Output the [x, y] coordinate of the center of the cell containing the given text.  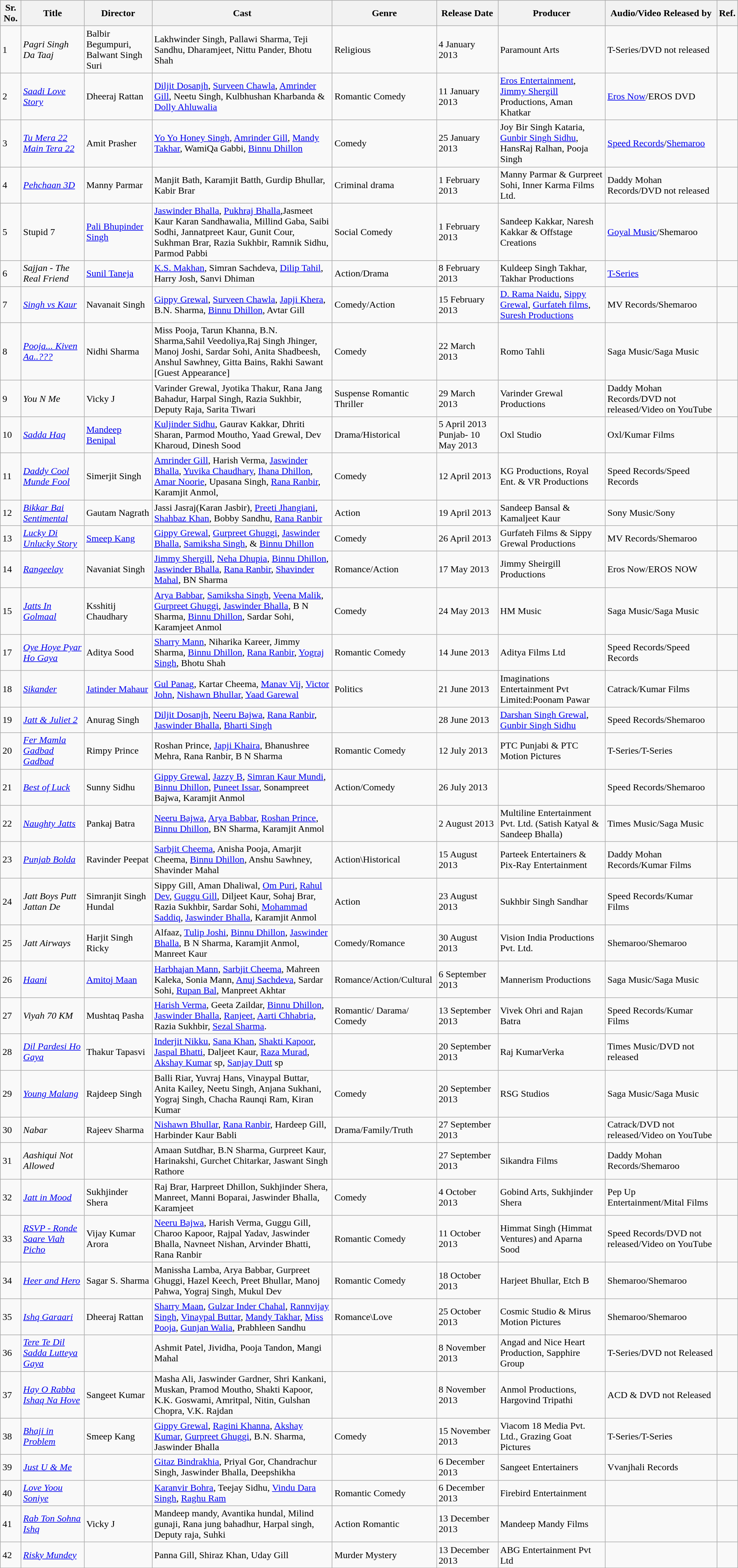
22 [11, 823]
T-Series/DVD not released [661, 50]
34 [11, 1281]
Balli Riar, Yuvraj Hans, Vinaypal Buttar, Anita Kailey, Neetu Singh, Anjana Sukhani, Yograj Singh, Chacha Raunqi Ram, Kiran Kumar [242, 1094]
Murder Mystery [384, 1555]
Sarbjit Cheema, Anisha Pooja, Amarjit Cheema, Binnu Dhillon, Anshu Sawhney, Shavinder Mahal [242, 860]
Navaniat Singh [118, 569]
Pagri Singh Da Taaj [52, 50]
Sandeep Kakkar, Naresh Kakkar & Offstage Creations [552, 232]
Diljit Dosanjh, Neeru Bajwa, Rana Ranbir, Jaswinder Bhalla, Bharti Singh [242, 720]
10 [11, 435]
Oxl Studio [552, 435]
12 [11, 513]
Gippy Grewal, Ragini Khanna, Akshay Kumar, Gurpreet Ghuggi, B.N. Sharma, Jaswinder Bhalla [242, 1436]
Eros Now/EROS NOW [661, 569]
Balbir Begumpuri, Balwant Singh Suri [118, 50]
Jatt Boys Putt Jattan De [52, 902]
Darshan Singh Grewal, Gunbir Singh Sidhu [552, 720]
Sharry Maan, Gulzar Inder Chahal, Rannvijay Singh, Vinaypal Buttar, Mandy Takhar, Miss Pooja, Gunjan Walia, Prabhleen Sandhu [242, 1317]
Manny Parmar & Gurpreet Sohi, Inner Karma Films Ltd. [552, 185]
Genre [384, 13]
27 [11, 1015]
6 September 2013 [467, 979]
Gul Panag, Kartar Cheema, Manav Vij, Victor John, Nishawn Bhullar, Yaad Garewal [242, 689]
Tu Mera 22 Main Tera 22 [52, 144]
Masha Ali, Jaswinder Gardner, Shri Kankani, Muskan, Pramod Moutho, Shakti Kapoor, K.K. Goswami, Amritpal, Nitin, Gulshan Chopra, V.K. Rajdan [242, 1394]
Joy Bir Singh Kataria, Gunbir Singh Sidhu, HansRaj Ralhan, Pooja Singh [552, 144]
28 [11, 1052]
Eros Now/EROS DVD [661, 96]
33 [11, 1239]
35 [11, 1317]
Gippy Grewal, Surveen Chawla, Japji Khera, B.N. Sharma, Binnu Dhillon, Avtar Gill [242, 304]
Pankaj Batra [118, 823]
Varinder Grewal, Jyotika Thakur, Rana Jang Bahadur, Harpal Singh, Razia Sukhbir, Deputy Raja, Sarita Tiwari [242, 398]
Aditya Films Ltd [552, 653]
Mushtaq Pasha [118, 1015]
Vvanjhali Records [661, 1467]
4 [11, 185]
Comedy/Romance [384, 943]
Nabar [52, 1130]
Mandeep mandy, Avantika hundal, Milind gunaji, Rana jung bahadhur, Harpal singh, Deputy raja, Suhki [242, 1524]
Jatinder Mahaur [118, 689]
Harbhajan Mann, Sarbjit Cheema, Mahreen Kaleka, Sonia Mann, Anuj Sachdeva, Sardar Sohi, Rupan Bal, Manpreet Akhtar [242, 979]
Pep Up Entertainment/Mital Films [661, 1197]
KG Productions, Royal Ent. & VR Productions [552, 476]
Sr. No. [11, 13]
Ksshitij Chaudhary [118, 611]
Aashiqui Not Allowed [52, 1161]
Romance/Action [384, 569]
Fer Mamla Gadbad Gadbad [52, 751]
26 July 2013 [467, 787]
Religious [384, 50]
22 March 2013 [467, 351]
Arya Babbar, Samiksha Singh, Veena Malik, Gurpreet Ghuggi, Jaswinder Bhalla, B N Sharma, Binnu Dhillon, Sardar Sohi, Karamjeet Anmol [242, 611]
Gautam Nagrath [118, 513]
Eros Entertainment, Jimmy Shergill Productions, Aman Khatkar [552, 96]
37 [11, 1394]
Inderjit Nikku, Sana Khan, Shakti Kapoor, Jaspal Bhatti, Daljeet Kaur, Raza Murad, Akshay Kumar sp, Sanjay Dutt sp [242, 1052]
31 [11, 1161]
Jatts In Golmaal [52, 611]
Gippy Grewal, Jazzy B, Simran Kaur Mundi, Binnu Dhillon, Puneet Issar, Sonampreet Bajwa, Karamjit Anmol [242, 787]
Nidhi Sharma [118, 351]
Harjeet Bhullar, Etch B [552, 1281]
21 June 2013 [467, 689]
Catrack/DVD not released/Video on YouTube [661, 1130]
Director [118, 13]
Simerjit Singh [118, 476]
13 September 2013 [467, 1015]
Action Romantic [384, 1524]
Thakur Tapasvi [118, 1052]
Raj KumarVerka [552, 1052]
12 April 2013 [467, 476]
Lucky Di Unlucky Story [52, 539]
2 [11, 96]
17 May 2013 [467, 569]
Cosmic Studio & Mirus Motion Pictures [552, 1317]
Manissha Lamba, Arya Babbar, Gurpreet Ghuggi, Hazel Keech, Preet Bhullar, Manoj Pahwa, Yograj Singh, Mukul Dev [242, 1281]
Times Music/DVD not released [661, 1052]
Dil Pardesi Ho Gaya [52, 1052]
HM Music [552, 611]
8 February 2013 [467, 274]
Navanait Singh [118, 304]
18 October 2013 [467, 1281]
Goyal Music/Shemaroo [661, 232]
17 [11, 653]
25 [11, 943]
4 October 2013 [467, 1197]
26 April 2013 [467, 539]
14 [11, 569]
42 [11, 1555]
36 [11, 1353]
Mandeep Benipal [118, 435]
Sandeep Bansal & Kamaljeet Kaur [552, 513]
Angad and Nice Heart Production, Sapphire Group [552, 1353]
RSVP - Ronde Saare Viah Picho [52, 1239]
Sangeet Entertainers [552, 1467]
Daddy Mohan Records/DVD not released [661, 185]
2 August 2013 [467, 823]
Neeru Bajwa, Harish Verma, Guggu Gill, Charoo Kapoor, Rajpal Yadav, Jaswinder Bhalla, Navneet Nishan, Arvinder Bhatti, Rana Ranbir [242, 1239]
Ishq Garaari [52, 1317]
19 April 2013 [467, 513]
Rajeev Sharma [118, 1130]
Harjit Singh Ricky [118, 943]
26 [11, 979]
Amitoj Maan [118, 979]
Sunil Taneja [118, 274]
Mandeep Mandy Films [552, 1524]
Gippy Grewal, Gurpreet Ghuggi, Jaswinder Bhalla, Samiksha Singh, & Binnu Dhillon [242, 539]
29 [11, 1094]
Daddy Cool Munde Fool [52, 476]
19 [11, 720]
Sikander [52, 689]
Raj Brar, Harpreet Dhillon, Sukhjinder Shera, Manreet, Manni Boparai, Jaswinder Bhalla, Karamjeet [242, 1197]
Sadda Haq [52, 435]
Gitaz Bindrakhia, Priyal Gor, Chandrachur Singh, Jaswinder Bhalla, Deepshikha [242, 1467]
25 January 2013 [467, 144]
Jatt in Mood [52, 1197]
Rangeelay [52, 569]
14 June 2013 [467, 653]
Jatt Airways [52, 943]
Oxl/Kumar Films [661, 435]
Rajdeep Singh [118, 1094]
Ashmit Patel, Jividha, Pooja Tandon, Mangi Mahal [242, 1353]
D. Rama Naidu, Sippy Grewal, Gurfateh films, Suresh Productions [552, 304]
Bikkar Bai Sentimental [52, 513]
T-Series [661, 274]
Bhaji in Problem [52, 1436]
Karanvir Bohra, Teejay Sidhu, Vindu Dara Singh, Raghu Ram [242, 1493]
T-Series/DVD not Released [661, 1353]
Amit Prasher [118, 144]
Parteek Entertainers & Pix-Ray Entertainment [552, 860]
Speed Records/DVD not released/Video on YouTube [661, 1239]
Sagar S. Sharma [118, 1281]
1 [11, 50]
Varinder Grewal Productions [552, 398]
Ref. [727, 13]
18 [11, 689]
Multiline Entertainment Pvt. Ltd. (Satish Katyal & Sandeep Bhalla) [552, 823]
5 [11, 232]
21 [11, 787]
Vivek Ohri and Rajan Batra [552, 1015]
Diljit Dosanjh, Surveen Chawla, Amrinder Gill, Neetu Singh, Kulbhushan Kharbanda & Dolly Ahluwalia [242, 96]
29 March 2013 [467, 398]
Oye Hoye Pyar Ho Gaya [52, 653]
Producer [552, 13]
Vijay Kumar Arora [118, 1239]
Sikandra Films [552, 1161]
You N Me [52, 398]
Daddy Mohan Records/Kumar Films [661, 860]
Nishawn Bhullar, Rana Ranbir, Hardeep Gill, Harbinder Kaur Babli [242, 1130]
Romance/Action/Cultural [384, 979]
Daddy Mohan Records/DVD not released/Video on YouTube [661, 398]
Mannerism Productions [552, 979]
Kuljinder Sidhu, Gaurav Kakkar, Dhriti Sharan, Parmod Moutho, Yaad Grewal, Dev Kharoud, Dinesh Sood [242, 435]
Jimmy Shergill, Neha Dhupia, Binnu Dhillon, Jaswinder Bhalla, Rana Ranbir, Shavinder Mahal, BN Sharma [242, 569]
Action/Comedy [384, 787]
Sangeet Kumar [118, 1394]
15 February 2013 [467, 304]
Alfaaz, Tulip Joshi, Binnu Dhillon, Jaswinder Bhalla, B N Sharma, Karamjit Anmol, Manreet Kaur [242, 943]
Pali Bhupinder Singh [118, 232]
Anmol Productions, Hargovind Tripathi [552, 1394]
Just U & Me [52, 1467]
11 January 2013 [467, 96]
Jatt & Juliet 2 [52, 720]
Tere Te Dil Sadda Lutteya Gaya [52, 1353]
24 May 2013 [467, 611]
Manny Parmar [118, 185]
23 [11, 860]
Catrack/Kumar Films [661, 689]
ABG Entertainment Pvt Ltd [552, 1555]
Harish Verma, Geeta Zaildar, Binnu Dhillon, Jaswinder Bhalla, Ranjeet, Aarti Chhabria, Razia Sukhbir, Sezal Sharma. [242, 1015]
Best of Luck [52, 787]
Rimpy Prince [118, 751]
Drama/Family/Truth [384, 1130]
Suspense Romantic Thriller [384, 398]
8 [11, 351]
Amrinder Gill, Harish Verma, Jaswinder Bhalla, Yuvika Chaudhary, Ihana Dhillon, Amar Noorie, Upasana Singh, Rana Ranbir, Karamjit Anmol, [242, 476]
Romantic/ Darama/ Comedy [384, 1015]
Drama/Historical [384, 435]
30 August 2013 [467, 943]
Rab Ton Sohna Ishq [52, 1524]
41 [11, 1524]
32 [11, 1197]
Ravinder Peepat [118, 860]
Naughty Jatts [52, 823]
Viyah 70 KM [52, 1015]
RSG Studios [552, 1094]
20 [11, 751]
Title [52, 13]
Daddy Mohan Records/Shemaroo [661, 1161]
Sony Music/Sony [661, 513]
Roshan Prince, Japji Khaira, Bhanushree Mehra, Rana Ranbir, B N Sharma [242, 751]
15 [11, 611]
Heer and Hero [52, 1281]
Risky Mundey [52, 1555]
Amaan Sutdhar, B.N Sharma, Gurpreet Kaur, Harinakshi, Gurchet Chitarkar, Jaswant Singh Rathore [242, 1161]
Sajjan - The Real Friend [52, 274]
Politics [384, 689]
Vision India Productions Pvt. Ltd. [552, 943]
Sukhbir Singh Sandhar [552, 902]
13 [11, 539]
Sunny Sidhu [118, 787]
Kuldeep Singh Takhar, Takhar Productions [552, 274]
39 [11, 1467]
38 [11, 1436]
Criminal drama [384, 185]
Sukhjinder Shera [118, 1197]
11 [11, 476]
Action\Historical [384, 860]
Pooja... Kiven Aa..??? [52, 351]
Firebird Entertainment [552, 1493]
Release Date [467, 13]
Viacom 18 Media Pvt. Ltd., Grazing Goat Pictures [552, 1436]
Sharry Mann, Niharika Kareer, Jimmy Sharma, Binnu Dhillon, Rana Ranbir, Yograj Singh, Bhotu Shah [242, 653]
Comedy/Action [384, 304]
5 April 2013 Punjab- 10 May 2013 [467, 435]
3 [11, 144]
ACD & DVD not Released [661, 1394]
25 October 2013 [467, 1317]
Action/Drama [384, 274]
11 October 2013 [467, 1239]
Imaginations Entertainment Pvt Limited:Poonam Pawar [552, 689]
Gurfateh Films & Sippy Grewal Productions [552, 539]
23 August 2013 [467, 902]
Haani [52, 979]
Panna Gill, Shiraz Khan, Uday Gill [242, 1555]
Stupid 7 [52, 232]
Audio/Video Released by [661, 13]
Singh vs Kaur [52, 304]
Jimmy Sheirgill Productions [552, 569]
Punjab Bolda [52, 860]
9 [11, 398]
28 June 2013 [467, 720]
6 [11, 274]
40 [11, 1493]
15 August 2013 [467, 860]
12 July 2013 [467, 751]
Lakhwinder Singh, Pallawi Sharma, Teji Sandhu, Dharamjeet, Nittu Pander, Bhotu Shah [242, 50]
Social Comedy [384, 232]
Cast [242, 13]
Himmat Singh (Himmat Ventures) and Aparna Sood [552, 1239]
Gobind Arts, Sukhjinder Shera [552, 1197]
7 [11, 304]
PTC Punjabi & PTC Motion Pictures [552, 751]
4 January 2013 [467, 50]
Paramount Arts [552, 50]
Pehchaan 3D [52, 185]
Manjit Bath, Karamjit Batth, Gurdip Bhullar, Kabir Brar [242, 185]
Simranjit Singh Hundal [118, 902]
Anurag Singh [118, 720]
24 [11, 902]
Neeru Bajwa, Arya Babbar, Roshan Prince, Binnu Dhillon, BN Sharma, Karamjit Anmol [242, 823]
Aditya Sood [118, 653]
Romo Tahli [552, 351]
Young Malang [52, 1094]
Jassi Jasraj(Karan Jasbir), Preeti Jhangiani, Shahbaz Khan, Bobby Sandhu, Rana Ranbir [242, 513]
Saadi Love Story [52, 96]
Hay O Rabba Ishaq Na Hove [52, 1394]
Times Music/Saga Music [661, 823]
30 [11, 1130]
Romance\Love [384, 1317]
Love Yoou Soniye [52, 1493]
Yo Yo Honey Singh, Amrinder Gill, Mandy Takhar, WamiQa Gabbi, Binnu Dhillon [242, 144]
15 November 2013 [467, 1436]
K.S. Makhan, Simran Sachdeva, Dilip Tahil, Harry Josh, Sanvi Dhiman [242, 274]
